Return the [x, y] coordinate for the center point of the cell that contains the specified text.  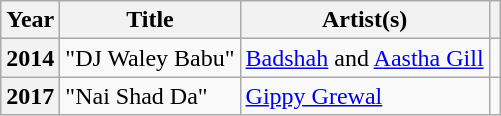
Artist(s) [364, 20]
Badshah and Aastha Gill [364, 58]
Gippy Grewal [364, 96]
Year [30, 20]
Title [150, 20]
"Nai Shad Da" [150, 96]
"DJ Waley Babu" [150, 58]
2014 [30, 58]
2017 [30, 96]
